Pinpoint the cell where the given text exists, returning its (x, y) midpoint coordinate. 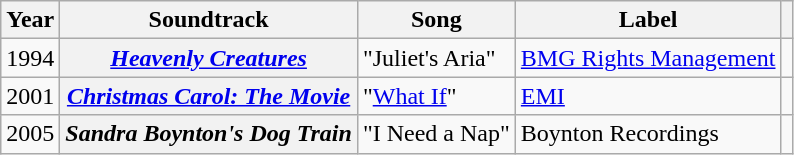
Heavenly Creatures (209, 58)
BMG Rights Management (648, 58)
Boynton Recordings (648, 134)
Christmas Carol: The Movie (209, 96)
Song (436, 20)
EMI (648, 96)
Label (648, 20)
"What If" (436, 96)
"Juliet's Aria" (436, 58)
1994 (30, 58)
Year (30, 20)
"I Need a Nap" (436, 134)
2005 (30, 134)
Sandra Boynton's Dog Train (209, 134)
Soundtrack (209, 20)
2001 (30, 96)
